Pinpoint the cell where the given text exists, returning its (x, y) midpoint coordinate. 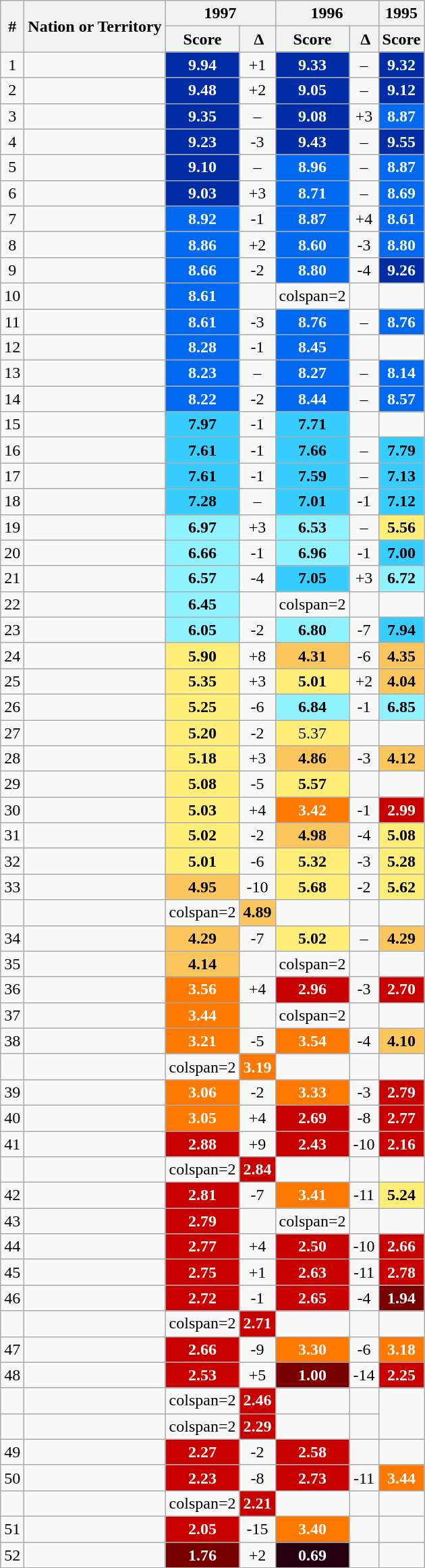
6.66 (202, 553)
-15 (258, 1529)
2.50 (312, 1247)
21 (12, 578)
5.28 (401, 861)
2 (12, 90)
20 (12, 553)
2.71 (258, 1324)
3.42 (312, 810)
2.23 (202, 1478)
2.88 (202, 1144)
7.13 (401, 476)
8.86 (202, 244)
50 (12, 1478)
4.04 (401, 681)
43 (12, 1221)
9.10 (202, 167)
8.45 (312, 348)
1.76 (202, 1555)
3.30 (312, 1349)
2.84 (258, 1170)
18 (12, 502)
5.18 (202, 759)
22 (12, 604)
-9 (258, 1349)
8.23 (202, 373)
5.35 (202, 681)
4.14 (202, 964)
5.20 (202, 732)
2.70 (401, 990)
+5 (258, 1375)
37 (12, 1015)
33 (12, 887)
4.35 (401, 655)
5.24 (401, 1195)
1 (12, 65)
3.05 (202, 1118)
3 (12, 116)
46 (12, 1298)
9.26 (401, 270)
5.62 (401, 887)
8.27 (312, 373)
40 (12, 1118)
42 (12, 1195)
15 (12, 425)
2.21 (258, 1503)
9.05 (312, 90)
3.18 (401, 1349)
8 (12, 244)
2.96 (312, 990)
1.00 (312, 1375)
2.75 (202, 1272)
28 (12, 759)
47 (12, 1349)
2.63 (312, 1272)
1997 (220, 13)
31 (12, 836)
2.58 (312, 1452)
24 (12, 655)
9.12 (401, 90)
1995 (401, 13)
25 (12, 681)
8.66 (202, 270)
2.43 (312, 1144)
3.06 (202, 1092)
5.32 (312, 861)
3.21 (202, 1041)
45 (12, 1272)
7.05 (312, 578)
7.12 (401, 502)
4.98 (312, 836)
5.37 (312, 732)
9.35 (202, 116)
12 (12, 348)
2.81 (202, 1195)
6.57 (202, 578)
7 (12, 219)
7.00 (401, 553)
48 (12, 1375)
2.69 (312, 1118)
7.01 (312, 502)
8.22 (202, 399)
35 (12, 964)
9.55 (401, 142)
7.59 (312, 476)
8.60 (312, 244)
8.69 (401, 193)
4.95 (202, 887)
2.29 (258, 1426)
8.44 (312, 399)
30 (12, 810)
9.32 (401, 65)
4.31 (312, 655)
5.03 (202, 810)
6.97 (202, 527)
2.78 (401, 1272)
2.27 (202, 1452)
2.46 (258, 1401)
2.05 (202, 1529)
11 (12, 322)
6.80 (312, 630)
26 (12, 707)
9.48 (202, 90)
6.05 (202, 630)
4 (12, 142)
3.56 (202, 990)
# (12, 26)
+8 (258, 655)
2.65 (312, 1298)
9 (12, 270)
5.90 (202, 655)
2.73 (312, 1478)
4.10 (401, 1041)
9.43 (312, 142)
3.54 (312, 1041)
9.23 (202, 142)
8.96 (312, 167)
1996 (327, 13)
6 (12, 193)
3.33 (312, 1092)
3.40 (312, 1529)
34 (12, 938)
52 (12, 1555)
6.53 (312, 527)
0.69 (312, 1555)
3.41 (312, 1195)
10 (12, 296)
2.16 (401, 1144)
4.89 (258, 913)
38 (12, 1041)
7.66 (312, 450)
9.03 (202, 193)
9.08 (312, 116)
49 (12, 1452)
8.92 (202, 219)
5.56 (401, 527)
29 (12, 784)
16 (12, 450)
7.97 (202, 425)
5.57 (312, 784)
2.99 (401, 810)
2.53 (202, 1375)
5 (12, 167)
36 (12, 990)
4.86 (312, 759)
27 (12, 732)
8.71 (312, 193)
+9 (258, 1144)
6.72 (401, 578)
2.72 (202, 1298)
6.96 (312, 553)
51 (12, 1529)
13 (12, 373)
44 (12, 1247)
9.33 (312, 65)
7.71 (312, 425)
6.84 (312, 707)
-14 (364, 1375)
5.25 (202, 707)
4.12 (401, 759)
23 (12, 630)
7.94 (401, 630)
14 (12, 399)
8.57 (401, 399)
6.45 (202, 604)
17 (12, 476)
41 (12, 1144)
7.79 (401, 450)
Nation or Territory (94, 26)
2.25 (401, 1375)
1.94 (401, 1298)
5.68 (312, 887)
8.14 (401, 373)
39 (12, 1092)
32 (12, 861)
3.19 (258, 1066)
6.85 (401, 707)
19 (12, 527)
8.28 (202, 348)
9.94 (202, 65)
7.28 (202, 502)
